Pinpoint the cell where the given text exists, returning its (X, Y) midpoint coordinate. 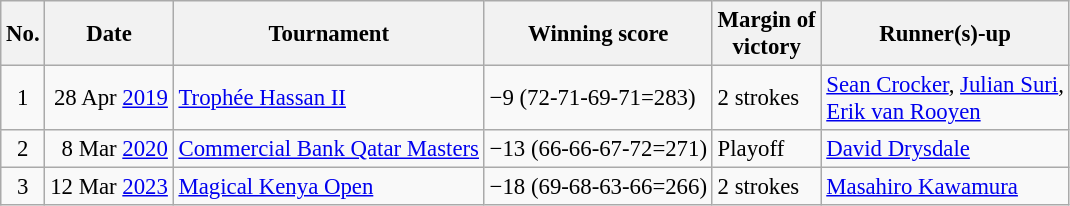
Winning score (598, 34)
−9 (72-71-69-71=283) (598, 98)
Margin ofvictory (766, 34)
Date (109, 34)
2 (23, 149)
−13 (66-66-67-72=271) (598, 149)
Magical Kenya Open (328, 187)
Masahiro Kawamura (945, 187)
No. (23, 34)
Commercial Bank Qatar Masters (328, 149)
−18 (69-68-63-66=266) (598, 187)
Trophée Hassan II (328, 98)
3 (23, 187)
Sean Crocker, Julian Suri, Erik van Rooyen (945, 98)
Tournament (328, 34)
Playoff (766, 149)
David Drysdale (945, 149)
Runner(s)-up (945, 34)
28 Apr 2019 (109, 98)
1 (23, 98)
8 Mar 2020 (109, 149)
12 Mar 2023 (109, 187)
